Output the (X, Y) coordinate of the center of the cell containing the given text.  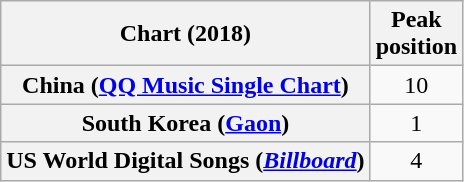
Peakposition (416, 34)
South Korea (Gaon) (186, 123)
4 (416, 161)
1 (416, 123)
China (QQ Music Single Chart) (186, 85)
10 (416, 85)
Chart (2018) (186, 34)
US World Digital Songs (Billboard) (186, 161)
